Pinpoint the cell where the given text exists, returning its (X, Y) midpoint coordinate. 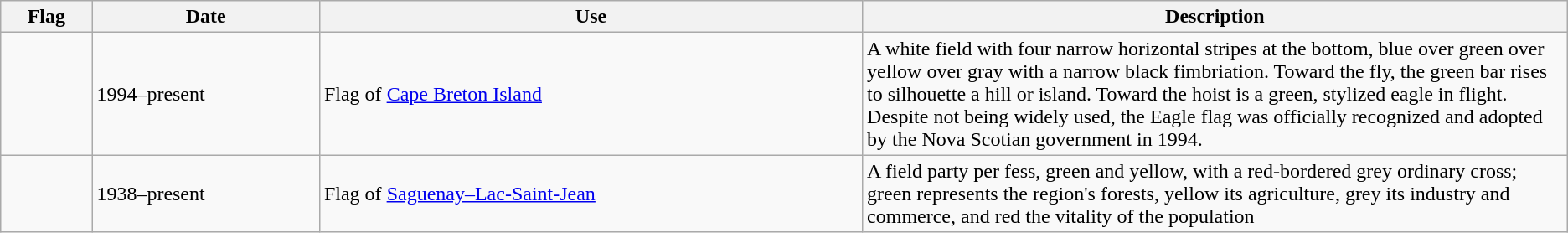
Use (591, 17)
1994–present (206, 94)
Flag (47, 17)
Date (206, 17)
1938–present (206, 194)
Flag of Saguenay–Lac-Saint-Jean (591, 194)
Flag of Cape Breton Island (591, 94)
Description (1215, 17)
